From the cell containing the given text, extract its center point as (x, y) coordinate. 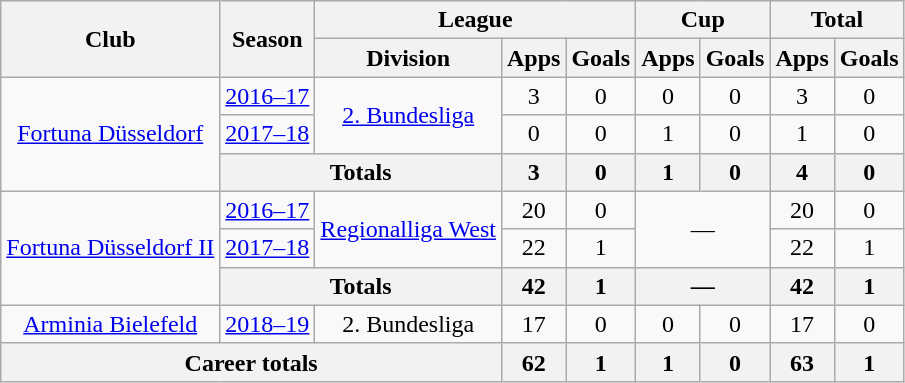
Club (110, 39)
Total (837, 20)
62 (533, 362)
4 (802, 172)
2018–19 (268, 324)
Regionalliga West (408, 229)
Fortuna Düsseldorf II (110, 248)
63 (802, 362)
League (476, 20)
Arminia Bielefeld (110, 324)
Fortuna Düsseldorf (110, 134)
Division (408, 58)
Career totals (252, 362)
Cup (703, 20)
Season (268, 39)
